Pinpoint the cell where the given text exists, returning its (x, y) midpoint coordinate. 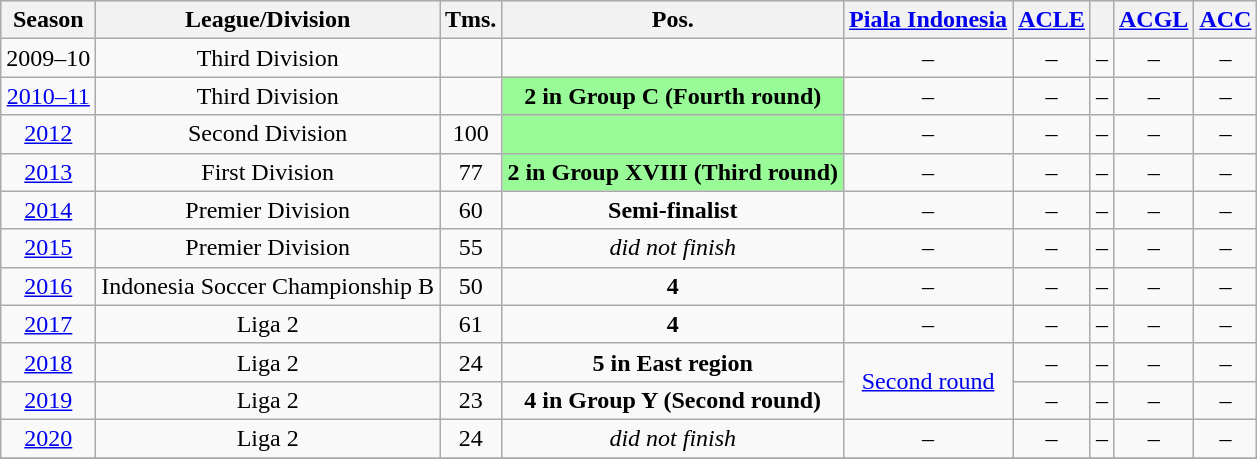
5 in East region (673, 362)
2019 (48, 400)
2017 (48, 324)
2010–11 (48, 96)
ACGL (1153, 20)
Season (48, 20)
Pos. (673, 20)
2018 (48, 362)
2020 (48, 438)
First Division (268, 172)
50 (471, 286)
Second Division (268, 134)
ACC (1226, 20)
2009–10 (48, 58)
23 (471, 400)
2013 (48, 172)
61 (471, 324)
Tms. (471, 20)
2012 (48, 134)
4 in Group Y (Second round) (673, 400)
Indonesia Soccer Championship B (268, 286)
League/Division (268, 20)
Piala Indonesia (928, 20)
Semi-finalist (673, 210)
ACLE (1052, 20)
55 (471, 248)
2016 (48, 286)
100 (471, 134)
2 in Group C (Fourth round) (673, 96)
Second round (928, 381)
2 in Group XVIII (Third round) (673, 172)
2015 (48, 248)
77 (471, 172)
60 (471, 210)
2014 (48, 210)
